Determine the [X, Y] coordinate at the center of the cell enclosing the given text.  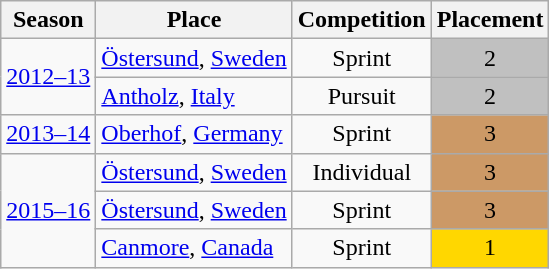
Placement [490, 20]
Oberhof, Germany [194, 134]
Antholz, Italy [194, 96]
Competition [362, 20]
Individual [362, 172]
Place [194, 20]
Season [48, 20]
2012–13 [48, 77]
Pursuit [362, 96]
2013–14 [48, 134]
2015–16 [48, 210]
Canmore, Canada [194, 248]
1 [490, 248]
